Return the (X, Y) coordinate for the center point of the cell that contains the specified text.  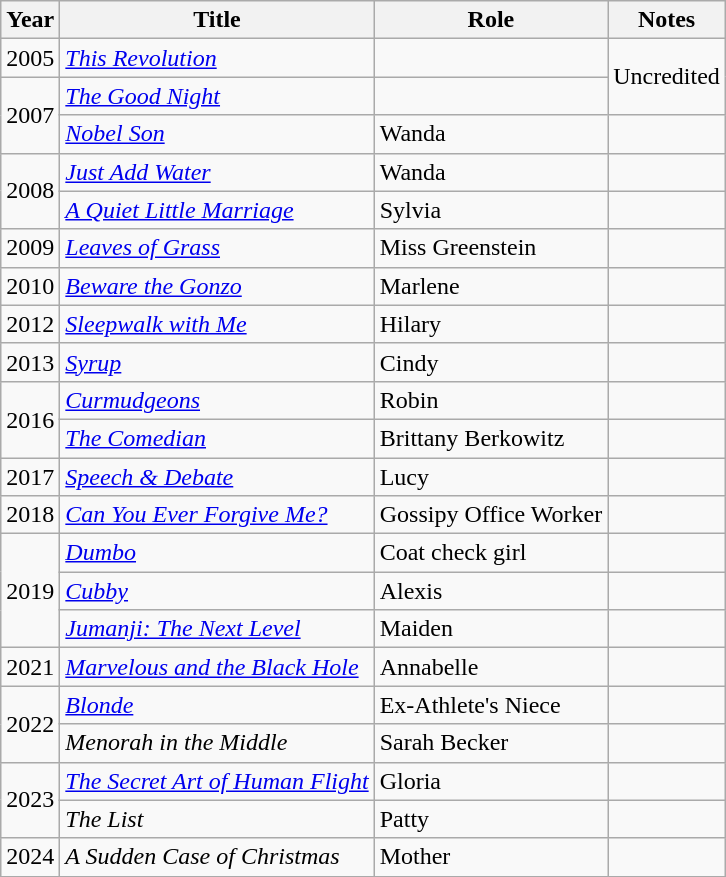
Curmudgeons (217, 400)
Cubby (217, 591)
Sylvia (491, 210)
Dumbo (217, 553)
2019 (30, 591)
Year (30, 20)
Lucy (491, 477)
Alexis (491, 591)
Notes (667, 20)
A Sudden Case of Christmas (217, 857)
Uncredited (667, 77)
Role (491, 20)
Cindy (491, 362)
2021 (30, 667)
Just Add Water (217, 172)
2018 (30, 515)
The Comedian (217, 438)
2005 (30, 58)
The Good Night (217, 96)
2023 (30, 800)
Robin (491, 400)
Maiden (491, 629)
Miss Greenstein (491, 248)
Brittany Berkowitz (491, 438)
Sarah Becker (491, 743)
2012 (30, 324)
Marlene (491, 286)
Syrup (217, 362)
Menorah in the Middle (217, 743)
2007 (30, 115)
Leaves of Grass (217, 248)
Coat check girl (491, 553)
Annabelle (491, 667)
Speech & Debate (217, 477)
Marvelous and the Black Hole (217, 667)
2022 (30, 724)
Ex-Athlete's Niece (491, 705)
Nobel Son (217, 134)
2008 (30, 191)
2010 (30, 286)
Can You Ever Forgive Me? (217, 515)
2016 (30, 419)
A Quiet Little Marriage (217, 210)
Beware the Gonzo (217, 286)
Sleepwalk with Me (217, 324)
Patty (491, 819)
Jumanji: The Next Level (217, 629)
Blonde (217, 705)
This Revolution (217, 58)
2024 (30, 857)
Gloria (491, 781)
The Secret Art of Human Flight (217, 781)
2013 (30, 362)
The List (217, 819)
2017 (30, 477)
Title (217, 20)
Hilary (491, 324)
Mother (491, 857)
2009 (30, 248)
Gossipy Office Worker (491, 515)
